Capture the cell that displays the provided text and extract its (X, Y) central coordinate. 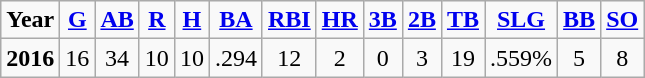
AB (117, 20)
2 (340, 58)
16 (78, 58)
Year (30, 20)
0 (382, 58)
RBI (289, 20)
TB (462, 20)
G (78, 20)
SO (622, 20)
3B (382, 20)
.559% (520, 58)
2B (422, 20)
8 (622, 58)
SLG (520, 20)
12 (289, 58)
BB (580, 20)
BA (236, 20)
.294 (236, 58)
34 (117, 58)
R (156, 20)
5 (580, 58)
19 (462, 58)
3 (422, 58)
2016 (30, 58)
HR (340, 20)
H (192, 20)
